Scan for the cell matching the given text and deliver its (x, y) coordinate at center. 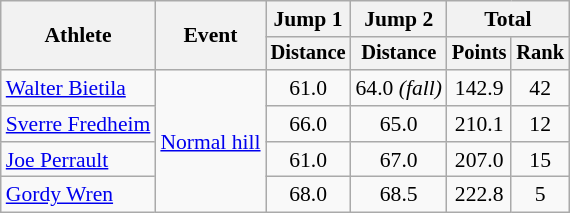
Points (479, 54)
42 (540, 88)
207.0 (479, 160)
Rank (540, 54)
12 (540, 124)
65.0 (398, 124)
Joe Perrault (78, 160)
68.5 (398, 195)
68.0 (308, 195)
Normal hill (210, 141)
222.8 (479, 195)
Jump 1 (308, 19)
Total (508, 19)
Gordy Wren (78, 195)
66.0 (308, 124)
Jump 2 (398, 19)
Walter Bietila (78, 88)
Athlete (78, 36)
Sverre Fredheim (78, 124)
210.1 (479, 124)
142.9 (479, 88)
Event (210, 36)
67.0 (398, 160)
64.0 (fall) (398, 88)
5 (540, 195)
15 (540, 160)
